Return the (x, y) coordinate for the center point of the cell that contains the specified text.  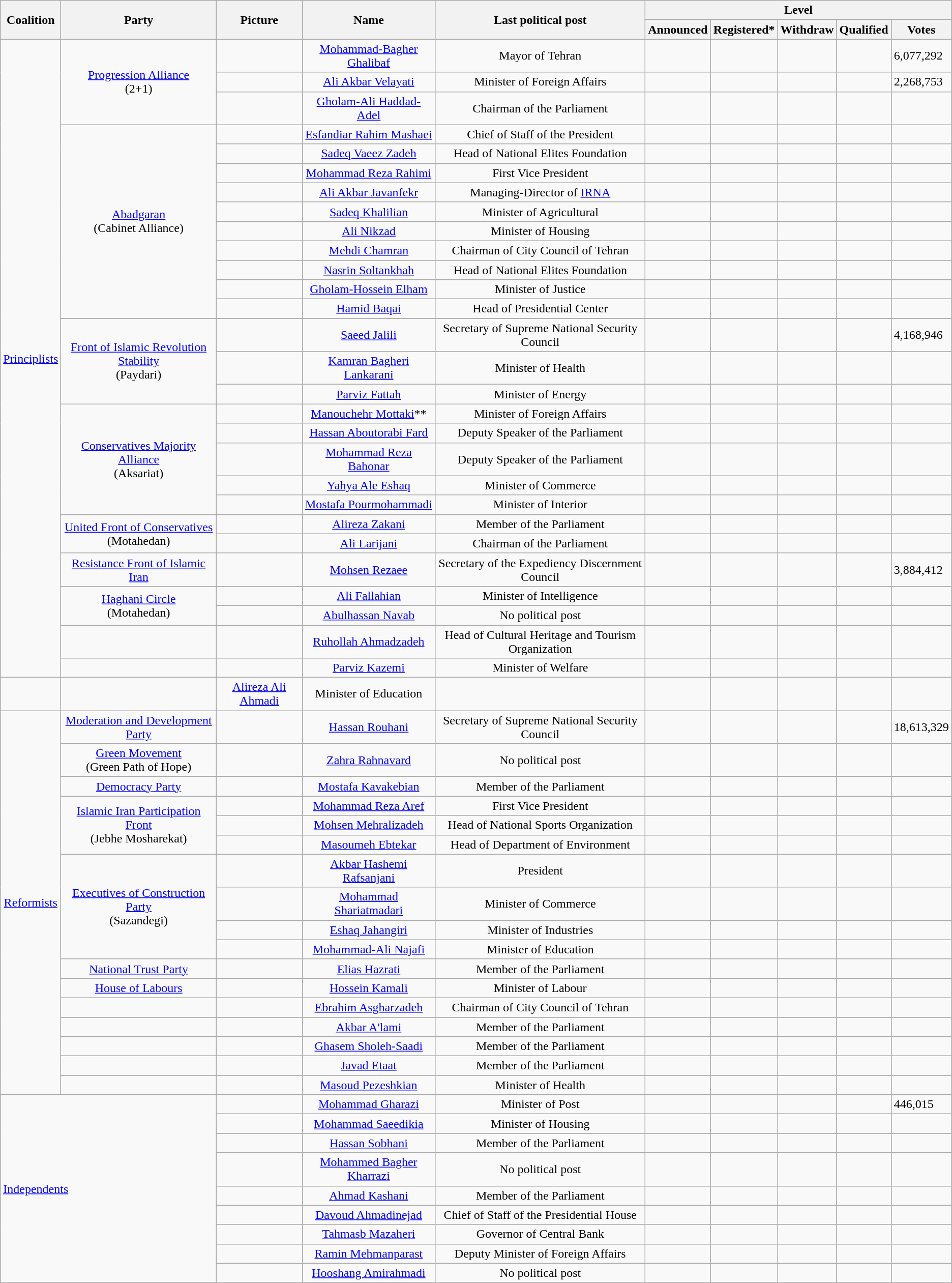
Ali Fallahian (369, 596)
Ghasem Sholeh-Saadi (369, 1046)
Name (369, 20)
Reformists (31, 902)
Managing-Director of IRNA (540, 192)
Ali Akbar Velayati (369, 82)
Hossein Kamali (369, 988)
Gholam-Ali Haddad-Adel (369, 108)
Nasrin Soltankhah (369, 270)
Minister of Agricultural (540, 212)
Governor of Central Bank (540, 1234)
Withdraw (807, 30)
Last political post (540, 20)
Sadeq Khalilian (369, 212)
Mohsen Rezaee (369, 570)
Ali Nikzad (369, 231)
Head of Presidential Center (540, 309)
Minister of Post (540, 1104)
Green Movement(Green Path of Hope) (139, 760)
Abulhassan Navab (369, 615)
Head of Department of Environment (540, 844)
National Trust Party (139, 969)
Principlists (31, 358)
Javad Etaat (369, 1066)
Mohammed Bagher Kharrazi (369, 1169)
Mohammad Gharazi (369, 1104)
Masoud Pezeshkian (369, 1085)
Minister of Industries (540, 930)
Ali Akbar Javanfekr (369, 192)
Mohammad Reza Rahimi (369, 173)
Sadeq Vaeez Zadeh (369, 154)
Islamic Iran Participation Front(Jebhe Mosharekat) (139, 825)
Mostafa Kavakebian (369, 786)
Democracy Party (139, 786)
Votes (921, 30)
Party (139, 20)
Parviz Fattah (369, 394)
Mehdi Chamran (369, 250)
Mohsen Mehralizadeh (369, 825)
18,613,329 (921, 727)
Tahmasb Mazaheri (369, 1234)
Saeed Jalili (369, 335)
Mohammad-Bagher Ghalibaf (369, 56)
Davoud Ahmadinejad (369, 1215)
Front of Islamic Revolution Stability(Paydari) (139, 361)
Mohammad-Ali Najafi (369, 949)
Kamran Bagheri Lankarani (369, 368)
Chief of Staff of the President (540, 134)
Coalition (31, 20)
Esfandiar Rahim Mashaei (369, 134)
Hooshang Amirahmadi (369, 1273)
6,077,292 (921, 56)
Progression Alliance(2+1) (139, 82)
United Front of Conservatives(Motahedan) (139, 534)
Mohammad Reza Aref (369, 806)
Executives of Construction Party(Sazandegi) (139, 907)
Hassan Aboutorabi Fard (369, 433)
House of Labours (139, 988)
Mohammad Shariatmadari (369, 903)
Registered* (744, 30)
Minister of Intelligence (540, 596)
Minister of Labour (540, 988)
Hassan Sobhani (369, 1143)
Chief of Staff of the Presidential House (540, 1215)
Level (798, 10)
Alireza Ali Ahmadi (259, 694)
Parviz Kazemi (369, 668)
Haghani Circle(Motahedan) (139, 605)
Conservatives Majority Alliance(Aksariat) (139, 459)
3,884,412 (921, 570)
Ebrahim Asgharzadeh (369, 1007)
Mayor of Tehran (540, 56)
Hassan Rouhani (369, 727)
Elias Hazrati (369, 969)
Minister of Welfare (540, 668)
Zahra Rahnavard (369, 760)
Picture (259, 20)
Ramin Mehmanparast (369, 1253)
Independents (109, 1189)
Abadgaran(Cabinet Alliance) (139, 222)
Mohammad Reza Bahonar (369, 459)
Ahmad Kashani (369, 1195)
Mostafa Pourmohammadi (369, 505)
Eshaq Jahangiri (369, 930)
Moderation and Development Party (139, 727)
Masoumeh Ebtekar (369, 844)
2,268,753 (921, 82)
Announced (678, 30)
446,015 (921, 1104)
Alireza Zakani (369, 524)
Qualified (864, 30)
Head of Cultural Heritage and Tourism Organization (540, 641)
Resistance Front of Islamic Iran (139, 570)
Minister of Energy (540, 394)
Minister of Interior (540, 505)
Deputy Minister of Foreign Affairs (540, 1253)
Ruhollah Ahmadzadeh (369, 641)
Hamid Baqai (369, 309)
4,168,946 (921, 335)
Yahya Ale Eshaq (369, 485)
President (540, 871)
Secretary of the Expediency Discernment Council (540, 570)
Mohammad Saeedikia (369, 1124)
Akbar A'lami (369, 1027)
Ali Larijani (369, 543)
Minister of Justice (540, 289)
Head of National Sports Organization (540, 825)
Akbar Hashemi Rafsanjani (369, 871)
Gholam-Hossein Elham (369, 289)
Manouchehr Mottaki** (369, 414)
